Search for the cell housing the specified text and yield its (X, Y) center coordinate. 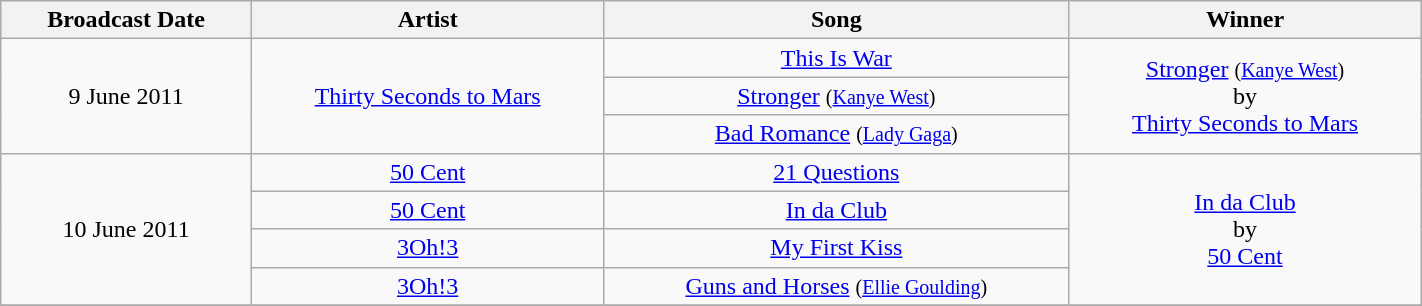
Thirty Seconds to Mars (427, 96)
Artist (427, 20)
Broadcast Date (126, 20)
Song (836, 20)
9 June 2011 (126, 96)
Bad Romance (Lady Gaga) (836, 134)
21 Questions (836, 172)
My First Kiss (836, 248)
Stronger (Kanye West)byThirty Seconds to Mars (1245, 96)
This Is War (836, 58)
Stronger (Kanye West) (836, 96)
In da Club (836, 210)
Winner (1245, 20)
Guns and Horses (Ellie Goulding) (836, 286)
10 June 2011 (126, 229)
In da Clubby50 Cent (1245, 229)
